From the cell containing the given text, extract its center point as [x, y] coordinate. 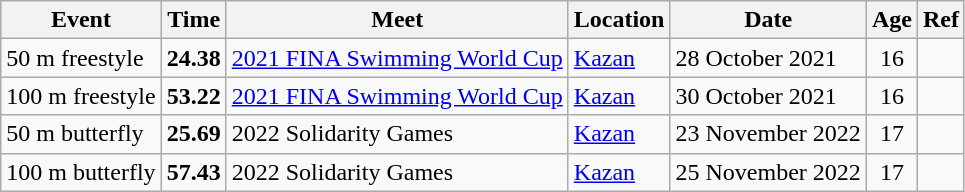
57.43 [194, 172]
100 m butterfly [81, 172]
Meet [397, 20]
25 November 2022 [768, 172]
53.22 [194, 96]
23 November 2022 [768, 134]
30 October 2021 [768, 96]
Location [619, 20]
24.38 [194, 58]
50 m butterfly [81, 134]
100 m freestyle [81, 96]
28 October 2021 [768, 58]
50 m freestyle [81, 58]
Date [768, 20]
Ref [940, 20]
Time [194, 20]
25.69 [194, 134]
Age [892, 20]
Event [81, 20]
